Scan for the cell matching the given text and deliver its [x, y] coordinate at center. 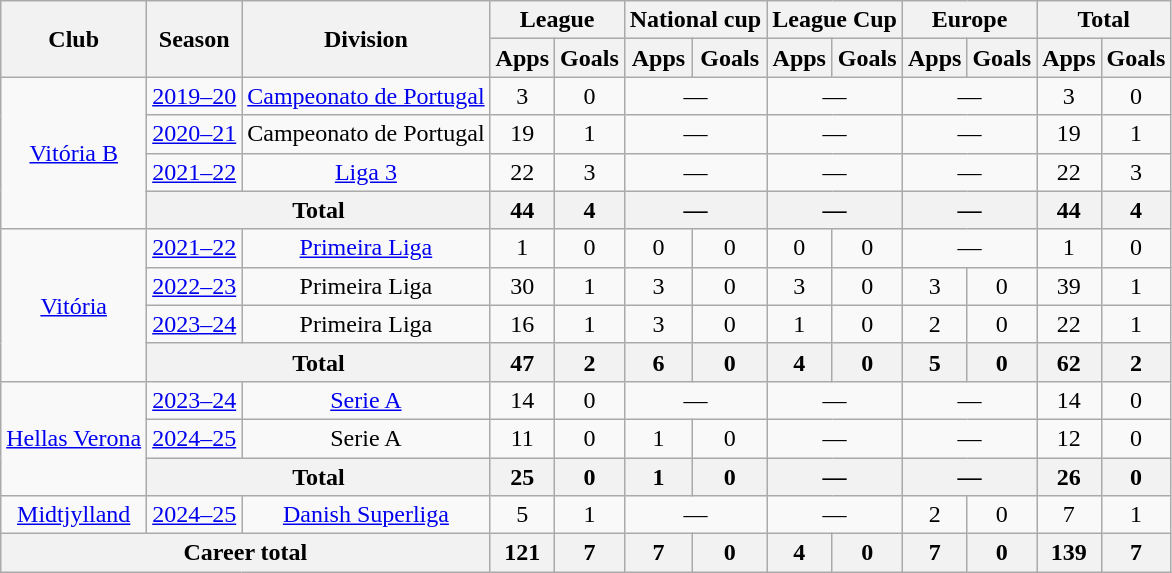
Midtjylland [74, 515]
16 [522, 324]
39 [1069, 286]
139 [1069, 553]
2020–21 [194, 134]
League Cup [835, 20]
Career total [246, 553]
2019–20 [194, 96]
12 [1069, 438]
Season [194, 39]
25 [522, 477]
Club [74, 39]
47 [522, 362]
2022–23 [194, 286]
Europe [969, 20]
Danish Superliga [366, 515]
Vitória [74, 305]
Hellas Verona [74, 438]
Liga 3 [366, 172]
62 [1069, 362]
121 [522, 553]
11 [522, 438]
26 [1069, 477]
Division [366, 39]
Vitória B [74, 153]
30 [522, 286]
League [557, 20]
6 [658, 362]
National cup [695, 20]
